Identify which cell holds the provided text, then report its (x, y) central coordinate. 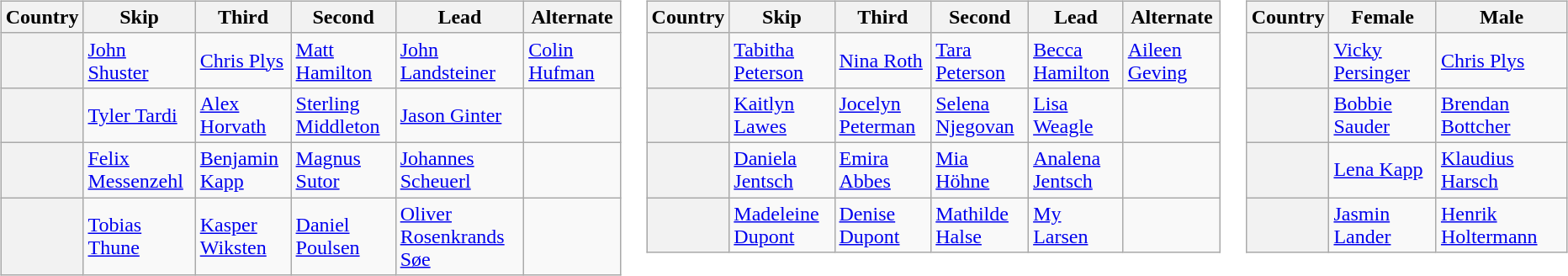
Kaitlyn Lawes (782, 114)
My Larsen (1077, 224)
Tabitha Peterson (782, 61)
Oliver Rosenkrands Søe (459, 236)
Sterling Middleton (343, 114)
Lisa Weagle (1077, 114)
Vicky Persinger (1383, 61)
Male (1501, 17)
Female (1383, 17)
Henrik Holtermann (1501, 224)
Magnus Sutor (343, 170)
Analena Jentsch (1077, 170)
Selena Njegovan (980, 114)
Tobias Thune (140, 236)
Alex Horvath (243, 114)
Matt Hamilton (343, 61)
Kasper Wiksten (243, 236)
Daniela Jentsch (782, 170)
Daniel Poulsen (343, 236)
Aileen Geving (1172, 61)
John Landsteiner (459, 61)
Felix Messenzehl (140, 170)
Mia Höhne (980, 170)
Jason Ginter (459, 114)
Jocelyn Peterman (883, 114)
Nina Roth (883, 61)
Benjamin Kapp (243, 170)
John Shuster (140, 61)
Becca Hamilton (1077, 61)
Mathilde Halse (980, 224)
Madeleine Dupont (782, 224)
Klaudius Harsch (1501, 170)
Johannes Scheuerl (459, 170)
Tyler Tardi (140, 114)
Denise Dupont (883, 224)
Brendan Bottcher (1501, 114)
Emira Abbes (883, 170)
Bobbie Sauder (1383, 114)
Colin Hufman (572, 61)
Lena Kapp (1383, 170)
Tara Peterson (980, 61)
Jasmin Lander (1383, 224)
